Return the [X, Y] coordinate for the center point of the cell that contains the specified text.  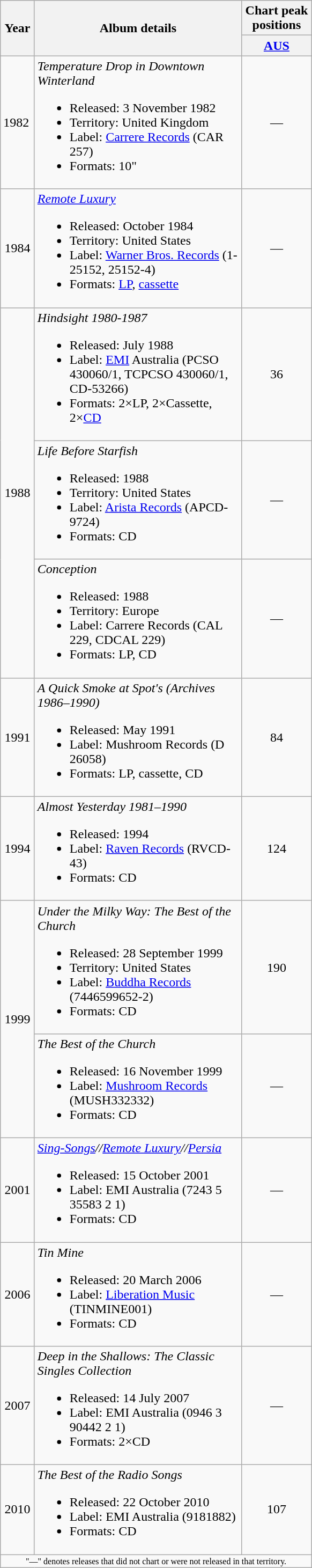
Life Before StarfishReleased: 1988Territory: United StatesLabel: Arista Records (APCD-9724)Formats: CD [138, 500]
2006 [18, 1294]
2010 [18, 1510]
Tin MineReleased: 20 March 2006Label: Liberation Music (TINMINE001)Formats: CD [138, 1294]
ConceptionReleased: 1988Territory: EuropeLabel: Carrere Records (CAL 229, CDCAL 229)Formats: LP, CD [138, 618]
Sing-Songs//Remote Luxury//PersiaReleased: 15 October 2001Label: EMI Australia (7243 5 35583 2 1)Formats: CD [138, 1190]
2007 [18, 1406]
Almost Yesterday 1981–1990Released: 1994Label: Raven Records (RVCD-43)Formats: CD [138, 848]
2001 [18, 1190]
1994 [18, 848]
36 [277, 374]
A Quick Smoke at Spot's (Archives 1986–1990)Released: May 1991Label: Mushroom Records (D 26058)Formats: LP, cassette, CD [138, 737]
Album details [138, 28]
Year [18, 28]
The Best of the ChurchReleased: 16 November 1999Label: Mushroom Records (MUSH332332)Formats: CD [138, 1086]
84 [277, 737]
AUS [277, 46]
Deep in the Shallows: The Classic Singles CollectionReleased: 14 July 2007Label: EMI Australia (0946 3 90442 2 1)Formats: 2×CD [138, 1406]
107 [277, 1510]
124 [277, 848]
1991 [18, 737]
1982 [18, 122]
The Best of the Radio SongsReleased: 22 October 2010Label: EMI Australia (9181882)Formats: CD [138, 1510]
Temperature Drop in Downtown WinterlandReleased: 3 November 1982Territory: United KingdomLabel: Carrere Records (CAR 257)Formats: 10" [138, 122]
1984 [18, 248]
1988 [18, 493]
Hindsight 1980-1987Released: July 1988Label: EMI Australia (PCSO 430060/1, TCPCSO 430060/1, CD-53266)Formats: 2×LP, 2×Cassette, 2×CD [138, 374]
190 [277, 967]
1999 [18, 1019]
Remote LuxuryReleased: October 1984Territory: United StatesLabel: Warner Bros. Records (1-25152, 25152-4)Formats: LP, cassette [138, 248]
Under the Milky Way: The Best of the ChurchReleased: 28 September 1999Territory: United StatesLabel: Buddha Records (7446599652-2)Formats: CD [138, 967]
"—" denotes releases that did not chart or were not released in that territory. [157, 1561]
Chart peak positions [277, 18]
